Identify which cell holds the provided text, then report its (x, y) central coordinate. 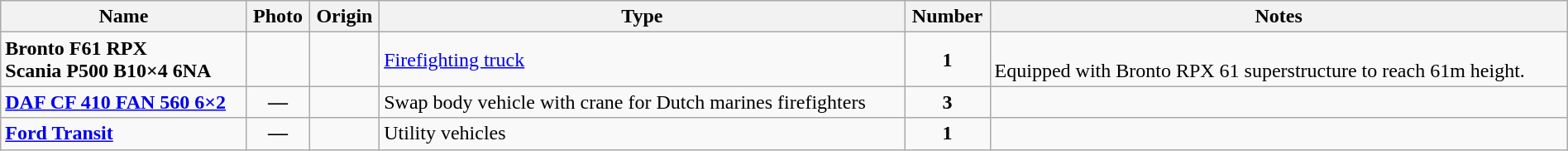
DAF CF 410 FAN 560 6×2 (124, 102)
Origin (344, 17)
3 (948, 102)
Equipped with Bronto RPX 61 superstructure to reach 61m height. (1279, 60)
Utility vehicles (642, 134)
Number (948, 17)
Notes (1279, 17)
Bronto F61 RPXScania P500 B10×4 6NA (124, 60)
Ford Transit (124, 134)
Photo (278, 17)
Swap body vehicle with crane for Dutch marines firefighters (642, 102)
Name (124, 17)
Firefighting truck (642, 60)
Type (642, 17)
